Scan for the cell matching the given text and deliver its [X, Y] coordinate at center. 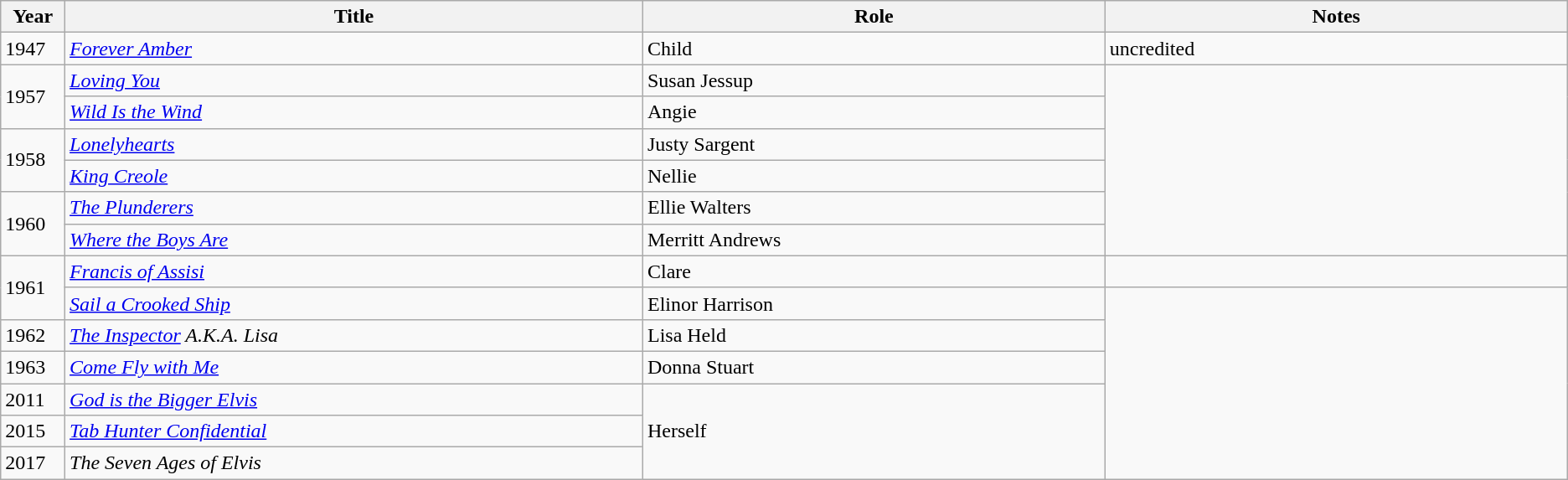
Donna Stuart [874, 367]
Nellie [874, 176]
King Creole [354, 176]
Angie [874, 112]
Justy Sargent [874, 144]
Merritt Andrews [874, 240]
1947 [34, 49]
1961 [34, 287]
Lisa Held [874, 335]
Wild Is the Wind [354, 112]
Where the Boys Are [354, 240]
Role [874, 17]
Notes [1336, 17]
1957 [34, 96]
The Seven Ages of Elvis [354, 463]
Forever Amber [354, 49]
1960 [34, 224]
2017 [34, 463]
Clare [874, 271]
1963 [34, 367]
Francis of Assisi [354, 271]
1958 [34, 160]
Lonelyhearts [354, 144]
uncredited [1336, 49]
Ellie Walters [874, 208]
Elinor Harrison [874, 303]
Susan Jessup [874, 80]
Loving You [354, 80]
God is the Bigger Elvis [354, 400]
1962 [34, 335]
Title [354, 17]
The Inspector A.K.A. Lisa [354, 335]
Tab Hunter Confidential [354, 431]
Child [874, 49]
The Plunderers [354, 208]
2011 [34, 400]
Sail a Crooked Ship [354, 303]
Come Fly with Me [354, 367]
Herself [874, 431]
Year [34, 17]
2015 [34, 431]
